Detect which cell encompasses the target text, then output its (X, Y) center coordinate. 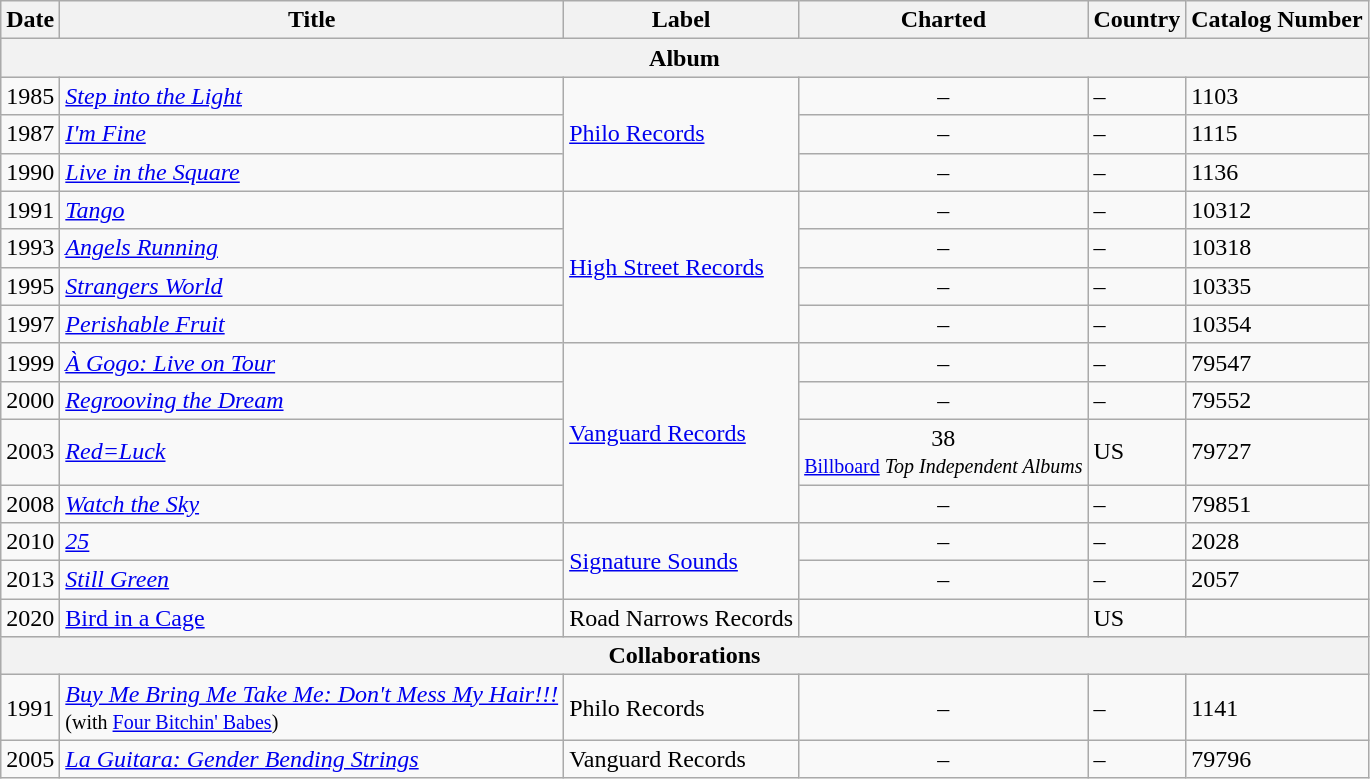
Strangers World (312, 286)
High Street Records (682, 267)
Tango (312, 210)
1987 (30, 134)
Charted (944, 20)
1985 (30, 96)
1136 (1277, 172)
1997 (30, 324)
10318 (1277, 248)
2013 (30, 580)
1990 (30, 172)
Catalog Number (1277, 20)
Step into the Light (312, 96)
2057 (1277, 580)
2003 (30, 452)
2010 (30, 542)
25 (312, 542)
Regrooving the Dream (312, 400)
Collaborations (684, 656)
79796 (1277, 759)
Still Green (312, 580)
I'm Fine (312, 134)
1103 (1277, 96)
1993 (30, 248)
Signature Sounds (682, 561)
Road Narrows Records (682, 618)
10335 (1277, 286)
1115 (1277, 134)
Title (312, 20)
Angels Running (312, 248)
1141 (1277, 708)
1995 (30, 286)
2005 (30, 759)
79727 (1277, 452)
Live in the Square (312, 172)
2008 (30, 503)
1999 (30, 362)
2028 (1277, 542)
79552 (1277, 400)
Date (30, 20)
À Gogo: Live on Tour (312, 362)
Album (684, 58)
2020 (30, 618)
Watch the Sky (312, 503)
38Billboard Top Independent Albums (944, 452)
10354 (1277, 324)
Perishable Fruit (312, 324)
79547 (1277, 362)
Buy Me Bring Me Take Me: Don't Mess My Hair!!!(with Four Bitchin' Babes) (312, 708)
10312 (1277, 210)
Bird in a Cage (312, 618)
Red=Luck (312, 452)
Country (1137, 20)
Label (682, 20)
79851 (1277, 503)
2000 (30, 400)
La Guitara: Gender Bending Strings (312, 759)
